Provide the [x, y] coordinate of the cell's center where the given text is located.  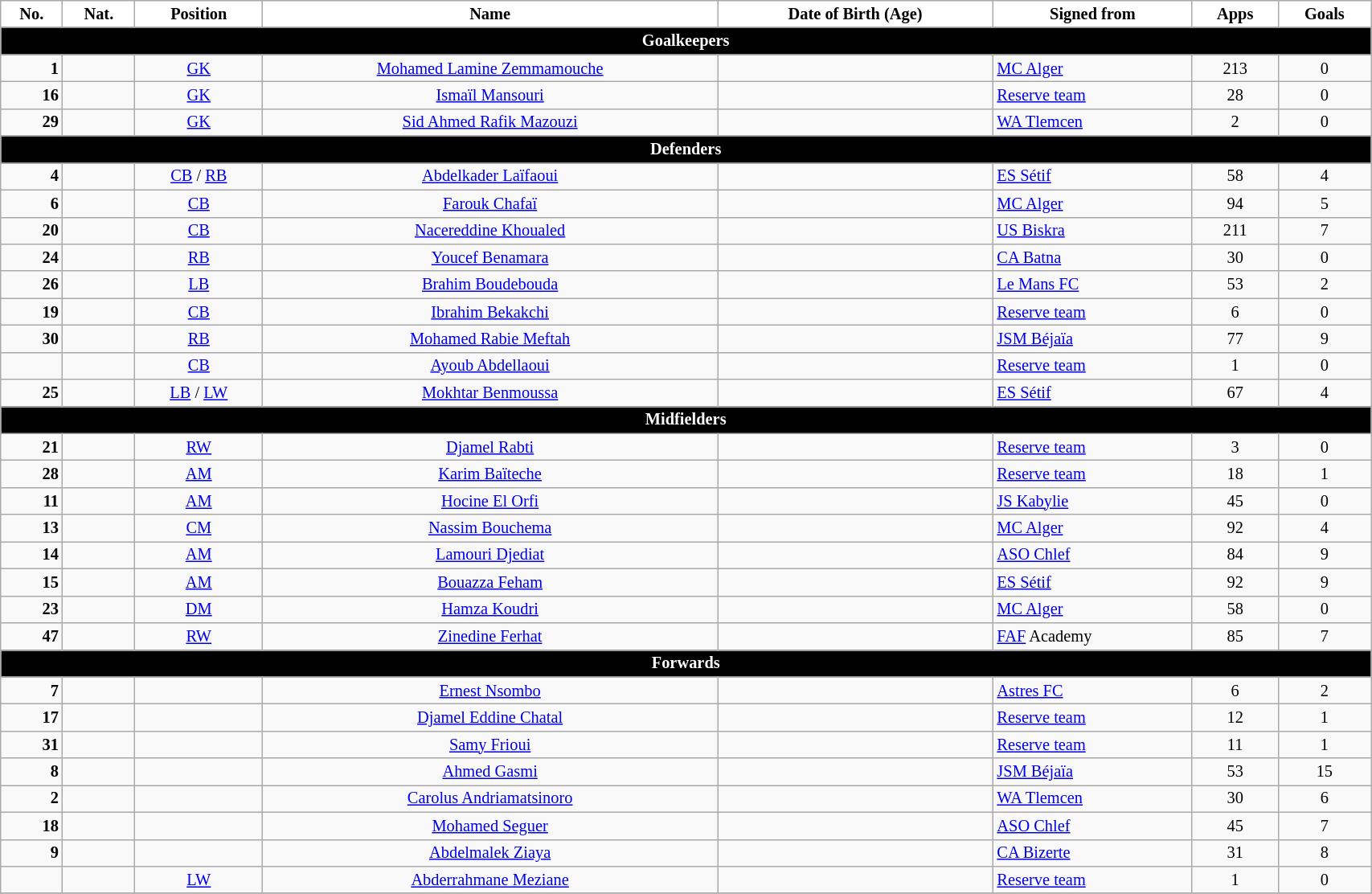
Ayoub Abdellaoui [490, 366]
26 [32, 285]
Midfielders [686, 420]
Samy Frioui [490, 744]
Forwards [686, 663]
LB [199, 285]
84 [1235, 555]
Astres FC [1093, 691]
LB / LW [199, 393]
29 [32, 122]
25 [32, 393]
Abdelkader Laïfaoui [490, 176]
Goalkeepers [686, 41]
Youcef Benamara [490, 257]
Farouk Chafaï [490, 203]
Hocine El Orfi [490, 501]
DM [199, 609]
Mohamed Lamine Zemmamouche [490, 68]
12 [1235, 717]
Ibrahim Bekakchi [490, 312]
211 [1235, 231]
CA Batna [1093, 257]
14 [32, 555]
Apps [1235, 14]
21 [32, 447]
Mohamed Seguer [490, 826]
Carolus Andriamatsinoro [490, 798]
Nassim Bouchema [490, 528]
94 [1235, 203]
Lamouri Djediat [490, 555]
Le Mans FC [1093, 285]
47 [32, 636]
Brahim Boudebouda [490, 285]
Name [490, 14]
Djamel Eddine Chatal [490, 717]
FAF Academy [1093, 636]
Position [199, 14]
Zinedine Ferhat [490, 636]
Signed from [1093, 14]
16 [32, 95]
Djamel Rabti [490, 447]
Date of Birth (Age) [855, 14]
No. [32, 14]
Mohamed Rabie Meftah [490, 338]
Karim Baïteche [490, 474]
Ernest Nsombo [490, 691]
13 [32, 528]
CB / RB [199, 176]
LW [199, 880]
CA Bizerte [1093, 853]
17 [32, 717]
JS Kabylie [1093, 501]
Nacereddine Khoualed [490, 231]
Goals [1325, 14]
US Biskra [1093, 231]
3 [1235, 447]
Abderrahmane Meziane [490, 880]
20 [32, 231]
213 [1235, 68]
5 [1325, 203]
85 [1235, 636]
CM [199, 528]
67 [1235, 393]
19 [32, 312]
Defenders [686, 150]
Sid Ahmed Rafik Mazouzi [490, 122]
Bouazza Feham [490, 582]
Ahmed Gasmi [490, 772]
Ismaïl Mansouri [490, 95]
24 [32, 257]
Hamza Koudri [490, 609]
Mokhtar Benmoussa [490, 393]
77 [1235, 338]
23 [32, 609]
Nat. [99, 14]
Abdelmalek Ziaya [490, 853]
